Return [X, Y] of the center of cell containing provided text 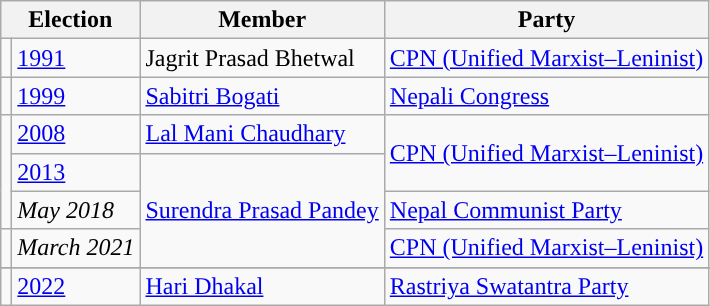
2008 [76, 134]
1991 [76, 58]
Party [546, 20]
Election [70, 20]
Rastriya Swatantra Party [546, 286]
Jagrit Prasad Bhetwal [262, 58]
2022 [76, 286]
Sabitri Bogati [262, 96]
Nepali Congress [546, 96]
Lal Mani Chaudhary [262, 134]
Surendra Prasad Pandey [262, 210]
Nepal Communist Party [546, 210]
1999 [76, 96]
March 2021 [76, 248]
May 2018 [76, 210]
2013 [76, 172]
Hari Dhakal [262, 286]
Member [262, 20]
